Find where the given text appears and provide that cell's center as [x, y] coordinate. 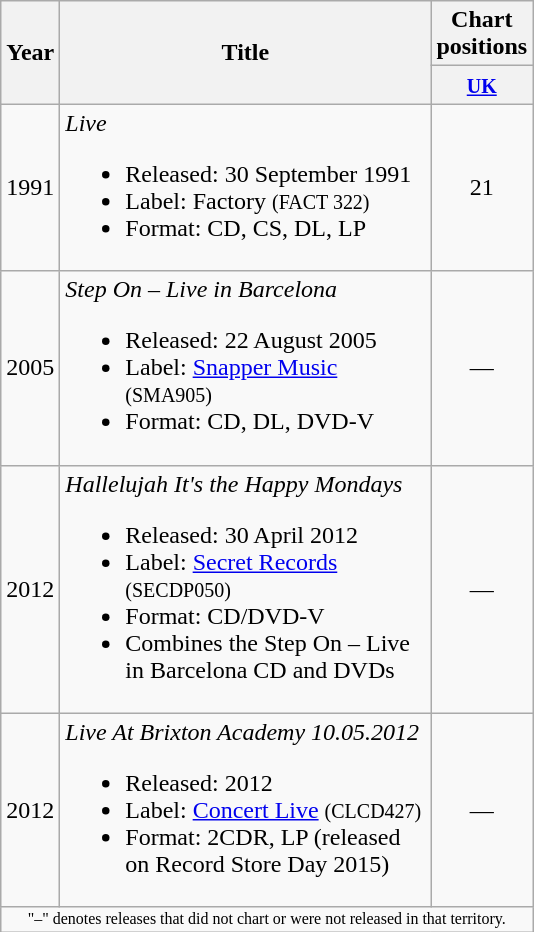
UK [482, 85]
"–" denotes releases that did not chart or were not released in that territory. [267, 919]
Step On – Live in BarcelonaReleased: 22 August 2005Label: Snapper Music (SMA905)Format: CD, DL, DVD-V [246, 368]
Live At Brixton Academy 10.05.2012Released: 2012Label: Concert Live (CLCD427)Format: 2CDR, LP (released on Record Store Day 2015) [246, 810]
2005 [30, 368]
21 [482, 188]
LiveReleased: 30 September 1991Label: Factory (FACT 322)Format: CD, CS, DL, LP [246, 188]
Title [246, 52]
1991 [30, 188]
Chart positions [482, 34]
Year [30, 52]
